Extract the (x, y) coordinate from the center of the cell holding the provided text.  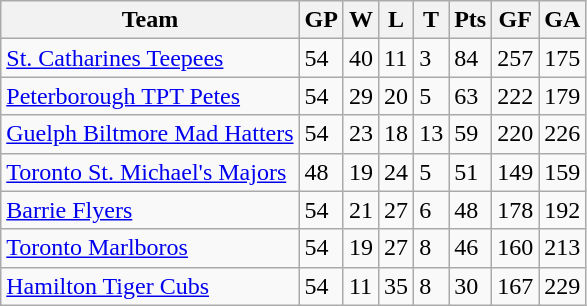
13 (432, 134)
192 (562, 210)
30 (470, 286)
159 (562, 172)
213 (562, 248)
84 (470, 58)
179 (562, 96)
160 (516, 248)
18 (396, 134)
T (432, 20)
149 (516, 172)
L (396, 20)
Pts (470, 20)
40 (360, 58)
46 (470, 248)
167 (516, 286)
20 (396, 96)
Hamilton Tiger Cubs (150, 286)
24 (396, 172)
59 (470, 134)
W (360, 20)
178 (516, 210)
GF (516, 20)
Toronto Marlboros (150, 248)
23 (360, 134)
220 (516, 134)
63 (470, 96)
257 (516, 58)
51 (470, 172)
35 (396, 286)
29 (360, 96)
GP (321, 20)
175 (562, 58)
Barrie Flyers (150, 210)
Toronto St. Michael's Majors (150, 172)
226 (562, 134)
Guelph Biltmore Mad Hatters (150, 134)
6 (432, 210)
229 (562, 286)
St. Catharines Teepees (150, 58)
21 (360, 210)
Peterborough TPT Petes (150, 96)
222 (516, 96)
3 (432, 58)
Team (150, 20)
GA (562, 20)
